Scan for the cell matching the given text and deliver its (X, Y) coordinate at center. 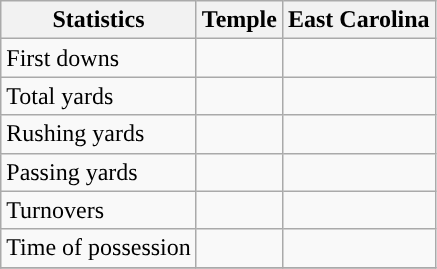
Temple (239, 20)
Rushing yards (99, 134)
Total yards (99, 96)
Passing yards (99, 172)
Turnovers (99, 210)
Time of possession (99, 248)
Statistics (99, 20)
East Carolina (358, 20)
First downs (99, 58)
